Output the [x, y] coordinate of the center of the cell containing the given text.  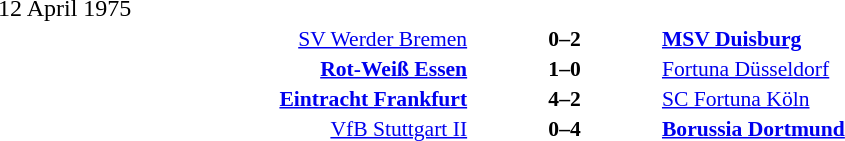
0–2 [564, 38]
1–0 [564, 68]
4–2 [564, 98]
